Scan for the cell matching the given text and deliver its (X, Y) coordinate at center. 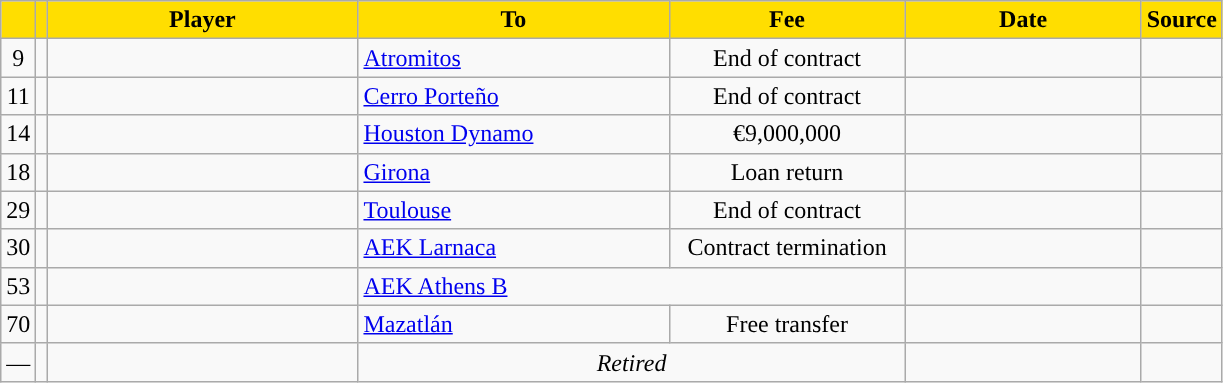
Girona (514, 172)
30 (18, 248)
Toulouse (514, 210)
11 (18, 96)
To (514, 20)
AEK Athens Β (632, 286)
Source (1182, 20)
Mazatlán (514, 324)
9 (18, 58)
Retired (632, 362)
— (18, 362)
Player (202, 20)
Houston Dynamo (514, 134)
29 (18, 210)
Date (1023, 20)
Contract termination (787, 248)
Fee (787, 20)
14 (18, 134)
€9,000,000 (787, 134)
70 (18, 324)
53 (18, 286)
Atromitos (514, 58)
AEK Larnaca (514, 248)
Free transfer (787, 324)
18 (18, 172)
Cerro Porteño (514, 96)
Loan return (787, 172)
